Output the [x, y] coordinate of the center of the cell containing the given text.  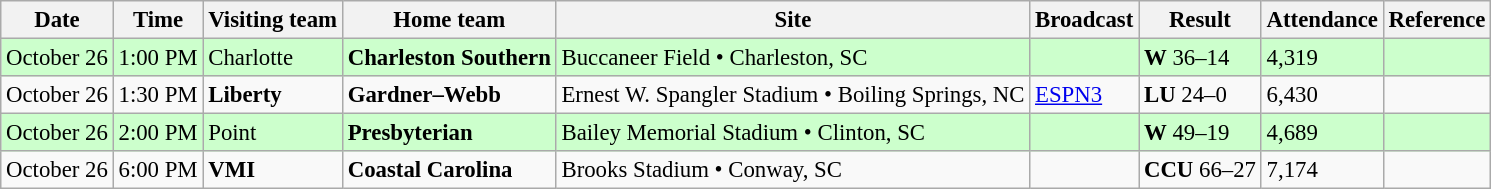
Broadcast [1084, 20]
Visiting team [272, 20]
Point [272, 133]
Date [57, 20]
Charlotte [272, 58]
Site [793, 20]
Buccaneer Field • Charleston, SC [793, 58]
1:00 PM [158, 58]
Time [158, 20]
4,319 [1322, 58]
4,689 [1322, 133]
Reference [1437, 20]
Result [1200, 20]
W 49–19 [1200, 133]
CCU 66–27 [1200, 170]
VMI [272, 170]
2:00 PM [158, 133]
6,430 [1322, 95]
Gardner–Webb [449, 95]
Attendance [1322, 20]
Ernest W. Spangler Stadium • Boiling Springs, NC [793, 95]
Brooks Stadium • Conway, SC [793, 170]
LU 24–0 [1200, 95]
Presbyterian [449, 133]
Home team [449, 20]
6:00 PM [158, 170]
W 36–14 [1200, 58]
Charleston Southern [449, 58]
Bailey Memorial Stadium • Clinton, SC [793, 133]
ESPN3 [1084, 95]
7,174 [1322, 170]
1:30 PM [158, 95]
Liberty [272, 95]
Coastal Carolina [449, 170]
